Return the [X, Y] coordinate for the center point of the cell that contains the specified text.  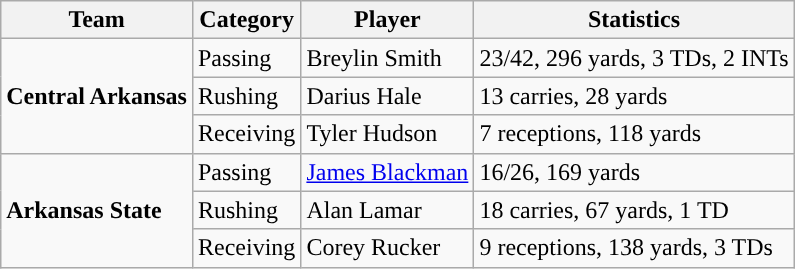
13 carries, 28 yards [634, 96]
Team [97, 20]
Darius Hale [388, 96]
Breylin Smith [388, 58]
Player [388, 20]
James Blackman [388, 172]
9 receptions, 138 yards, 3 TDs [634, 248]
Category [246, 20]
18 carries, 67 yards, 1 TD [634, 210]
Statistics [634, 20]
16/26, 169 yards [634, 172]
7 receptions, 118 yards [634, 134]
Corey Rucker [388, 248]
Arkansas State [97, 210]
Tyler Hudson [388, 134]
Central Arkansas [97, 96]
23/42, 296 yards, 3 TDs, 2 INTs [634, 58]
Alan Lamar [388, 210]
